Search for the cell housing the specified text and yield its [x, y] center coordinate. 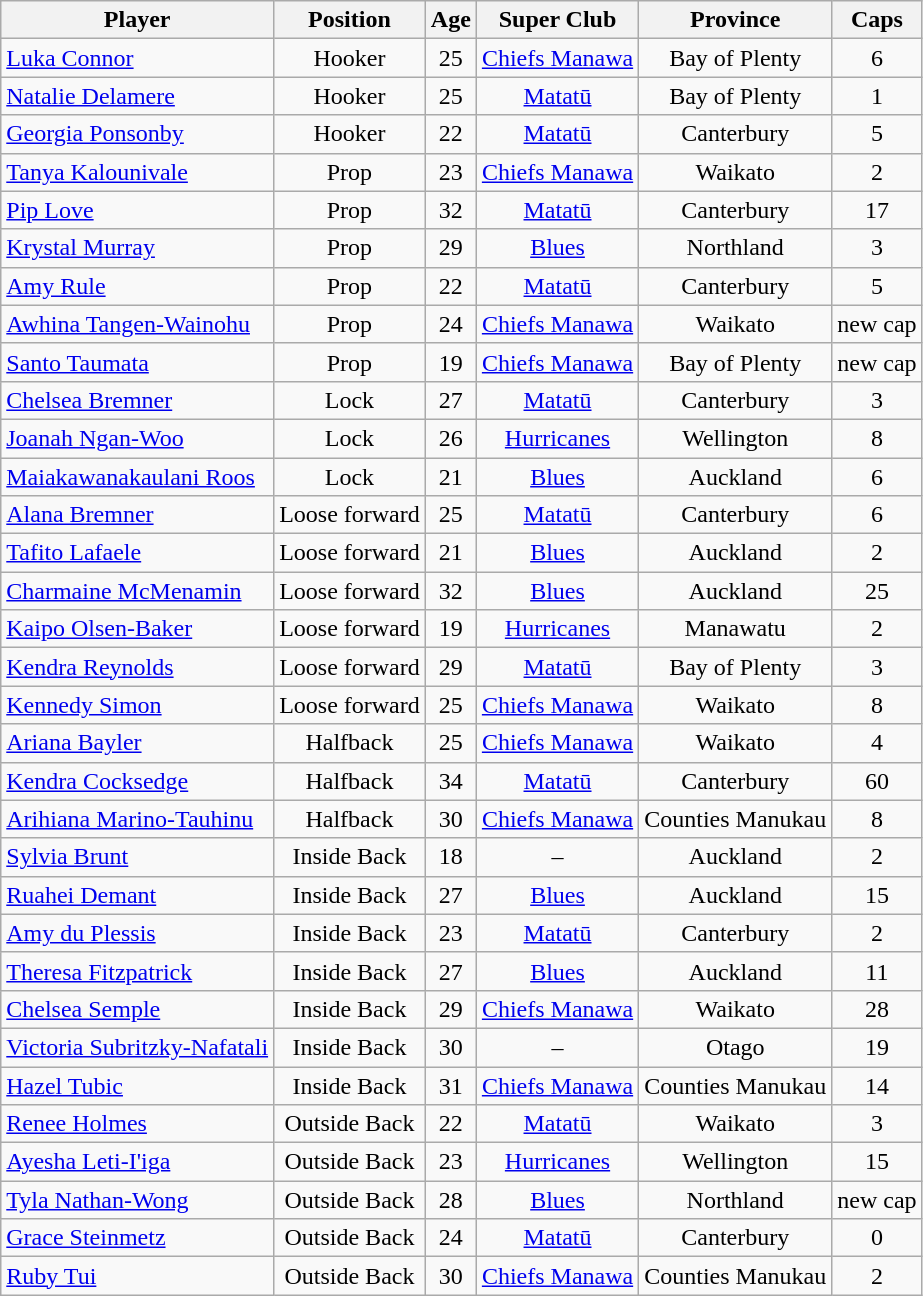
Position [350, 20]
Province [736, 20]
26 [450, 438]
Tanya Kalounivale [138, 172]
Victoria Subritzky-Nafatali [138, 1047]
60 [877, 781]
Charmaine McMenamin [138, 591]
11 [877, 971]
Pip Love [138, 210]
Tafito Lafaele [138, 553]
14 [877, 1085]
Age [450, 20]
Arihiana Marino-Tauhinu [138, 819]
Georgia Ponsonby [138, 134]
Hazel Tubic [138, 1085]
Tyla Nathan-Wong [138, 1200]
18 [450, 857]
Chelsea Bremner [138, 400]
Super Club [557, 20]
34 [450, 781]
0 [877, 1238]
Maiakawanakaulani Roos [138, 477]
Grace Steinmetz [138, 1238]
4 [877, 743]
Santo Taumata [138, 362]
Kaipo Olsen-Baker [138, 629]
Natalie Delamere [138, 96]
Manawatu [736, 629]
Caps [877, 20]
17 [877, 210]
Ruby Tui [138, 1276]
Joanah Ngan-Woo [138, 438]
Ruahei Demant [138, 895]
Sylvia Brunt [138, 857]
Luka Connor [138, 58]
Kendra Cocksedge [138, 781]
Otago [736, 1047]
Amy Rule [138, 286]
1 [877, 96]
Ariana Bayler [138, 743]
Kennedy Simon [138, 705]
Kendra Reynolds [138, 667]
Renee Holmes [138, 1124]
Alana Bremner [138, 515]
31 [450, 1085]
Player [138, 20]
Theresa Fitzpatrick [138, 971]
Chelsea Semple [138, 1009]
Awhina Tangen-Wainohu [138, 324]
Krystal Murray [138, 248]
Amy du Plessis [138, 933]
Ayesha Leti-I'iga [138, 1162]
